Output the (x, y) coordinate of the center of the cell containing the given text.  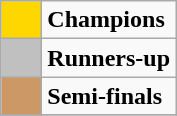
Champions (109, 20)
Semi-finals (109, 96)
Runners-up (109, 58)
